Identify which cell holds the provided text, then report its (x, y) central coordinate. 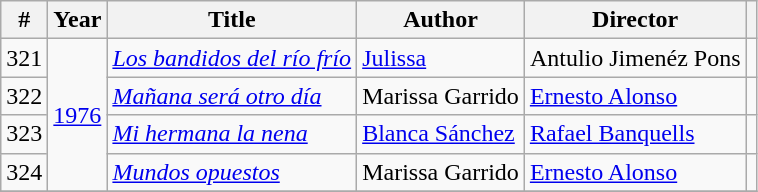
Director (635, 20)
323 (24, 134)
324 (24, 172)
Title (232, 20)
Blanca Sánchez (441, 134)
Mañana será otro día (232, 96)
1976 (78, 115)
Year (78, 20)
# (24, 20)
Julissa (441, 58)
Los bandidos del río frío (232, 58)
Mi hermana la nena (232, 134)
322 (24, 96)
Mundos opuestos (232, 172)
Antulio Jimenéz Pons (635, 58)
Rafael Banquells (635, 134)
Author (441, 20)
321 (24, 58)
